From the cell containing the given text, extract its center point as (x, y) coordinate. 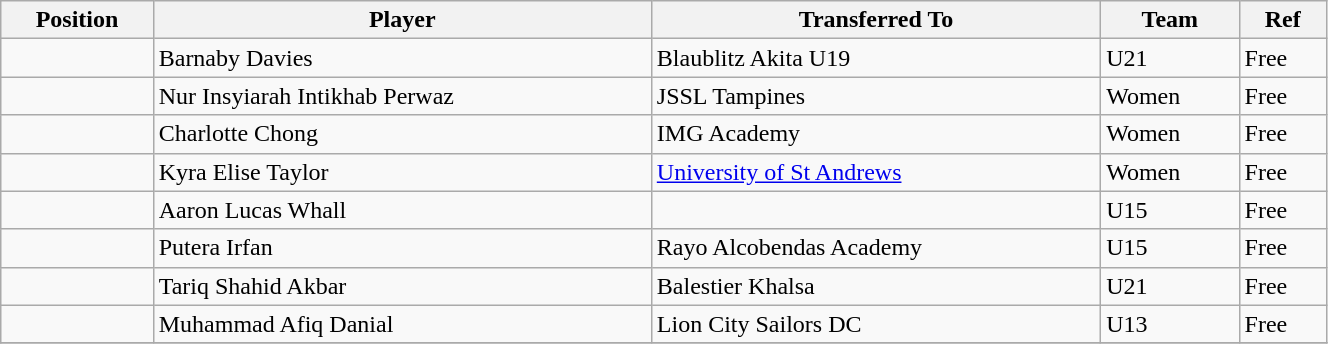
Transferred To (876, 20)
Barnaby Davies (402, 58)
University of St Andrews (876, 172)
Putera Irfan (402, 248)
Ref (1282, 20)
IMG Academy (876, 134)
Position (77, 20)
Rayo Alcobendas Academy (876, 248)
Muhammad Afiq Danial (402, 324)
Aaron Lucas Whall (402, 210)
Player (402, 20)
Team (1170, 20)
Nur Insyiarah Intikhab Perwaz (402, 96)
JSSL Tampines (876, 96)
Charlotte Chong (402, 134)
Blaublitz Akita U19 (876, 58)
U13 (1170, 324)
Tariq Shahid Akbar (402, 286)
Balestier Khalsa (876, 286)
Lion City Sailors DC (876, 324)
Kyra Elise Taylor (402, 172)
